Determine the (X, Y) coordinate at the center of the cell enclosing the given text.  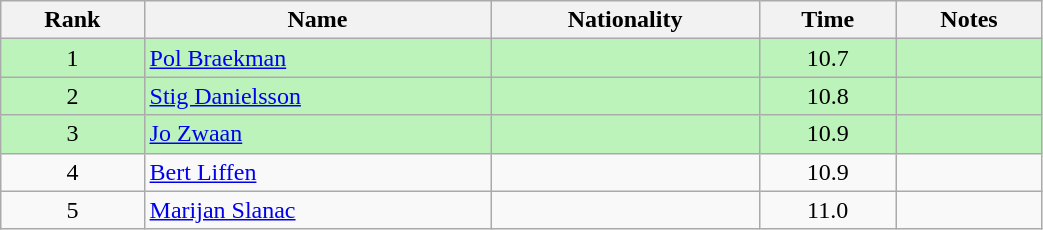
Pol Braekman (318, 58)
Marijan Slanac (318, 210)
Bert Liffen (318, 172)
4 (72, 172)
3 (72, 134)
Jo Zwaan (318, 134)
2 (72, 96)
10.7 (828, 58)
5 (72, 210)
11.0 (828, 210)
Rank (72, 20)
1 (72, 58)
Nationality (626, 20)
Stig Danielsson (318, 96)
Name (318, 20)
Time (828, 20)
10.8 (828, 96)
Notes (969, 20)
